Return (X, Y) of the center of cell containing provided text 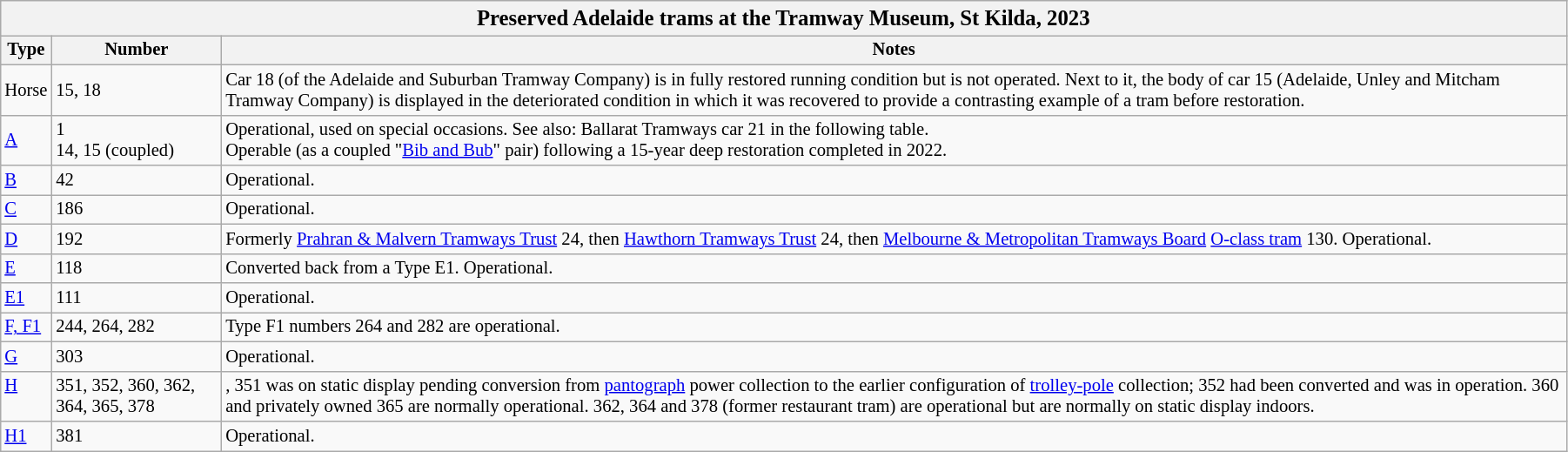
H (26, 396)
C (26, 210)
15, 18 (136, 91)
G (26, 357)
Horse (26, 91)
A (26, 140)
111 (136, 298)
Preserved Adelaide trams at the Tramway Museum, St Kilda, 2023 (783, 18)
303 (136, 357)
Notes (894, 51)
Converted back from a Type E1. Operational. (894, 268)
42 (136, 180)
F, F1 (26, 327)
186 (136, 210)
381 (136, 436)
D (26, 239)
118 (136, 268)
351, 352, 360, 362, 364, 365, 378 (136, 396)
244, 264, 282 (136, 327)
Type F1 numbers 264 and 282 are operational. (894, 327)
E1 (26, 298)
B (26, 180)
192 (136, 239)
Number (136, 51)
114, 15 (coupled) (136, 140)
Type (26, 51)
E (26, 268)
H1 (26, 436)
